Locate the cell with the specified text and output its (X, Y) center coordinate. 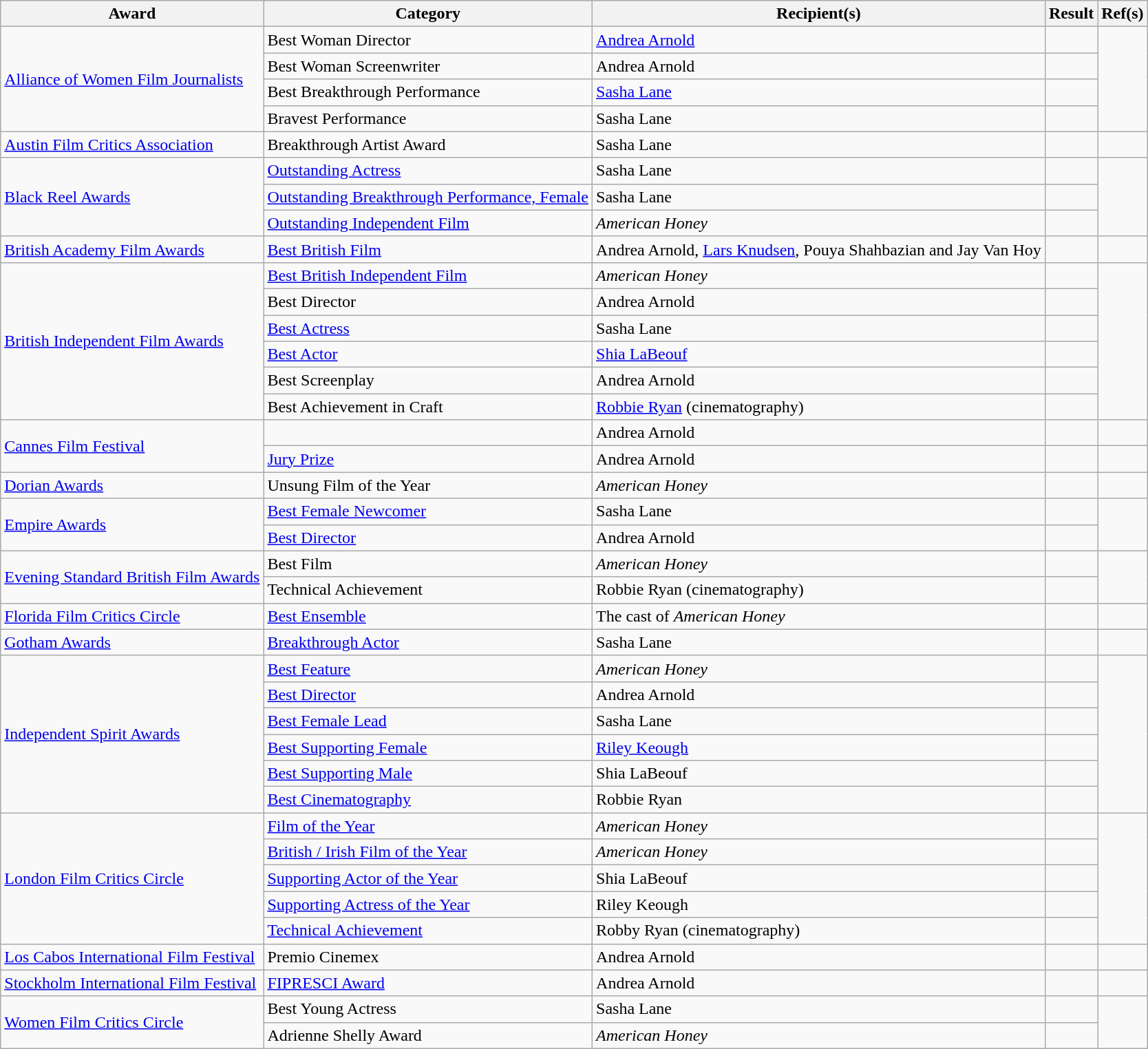
Category (428, 14)
Film of the Year (428, 826)
Best British Independent Film (428, 275)
Best Female Lead (428, 721)
Best Woman Screenwriter (428, 66)
Adrienne Shelly Award (428, 1035)
Premio Cinemex (428, 957)
Florida Film Critics Circle (132, 616)
Recipient(s) (819, 14)
British Academy Film Awards (132, 249)
Best Cinematography (428, 800)
Breakthrough Artist Award (428, 145)
Outstanding Independent Film (428, 223)
Outstanding Actress (428, 171)
Evening Standard British Film Awards (132, 577)
Black Reel Awards (132, 197)
The cast of American Honey (819, 616)
Gotham Awards (132, 642)
Result (1071, 14)
Best Film (428, 564)
Best Supporting Female (428, 747)
Supporting Actor of the Year (428, 878)
Best Breakthrough Performance (428, 92)
Robbie Ryan (819, 800)
Andrea Arnold, Lars Knudsen, Pouya Shahbazian and Jay Van Hoy (819, 249)
Empire Awards (132, 524)
Women Film Critics Circle (132, 1022)
Outstanding Breakthrough Performance, Female (428, 197)
Independent Spirit Awards (132, 734)
Ref(s) (1123, 14)
London Film Critics Circle (132, 878)
British Independent Film Awards (132, 341)
Supporting Actress of the Year (428, 904)
Best British Film (428, 249)
Best Feature (428, 668)
Bravest Performance (428, 118)
Best Screenplay (428, 381)
Cannes Film Festival (132, 446)
Best Young Actress (428, 1009)
Unsung Film of the Year (428, 485)
Jury Prize (428, 459)
Austin Film Critics Association (132, 145)
Best Ensemble (428, 616)
Alliance of Women Film Journalists (132, 79)
Stockholm International Film Festival (132, 983)
Los Cabos International Film Festival (132, 957)
Best Female Newcomer (428, 511)
British / Irish Film of the Year (428, 852)
Robby Ryan (cinematography) (819, 931)
Best Achievement in Craft (428, 407)
Dorian Awards (132, 485)
Award (132, 14)
Breakthrough Actor (428, 642)
Best Actress (428, 328)
Best Supporting Male (428, 774)
Best Woman Director (428, 40)
FIPRESCI Award (428, 983)
Best Actor (428, 354)
